Detect which cell encompasses the target text, then output its (x, y) center coordinate. 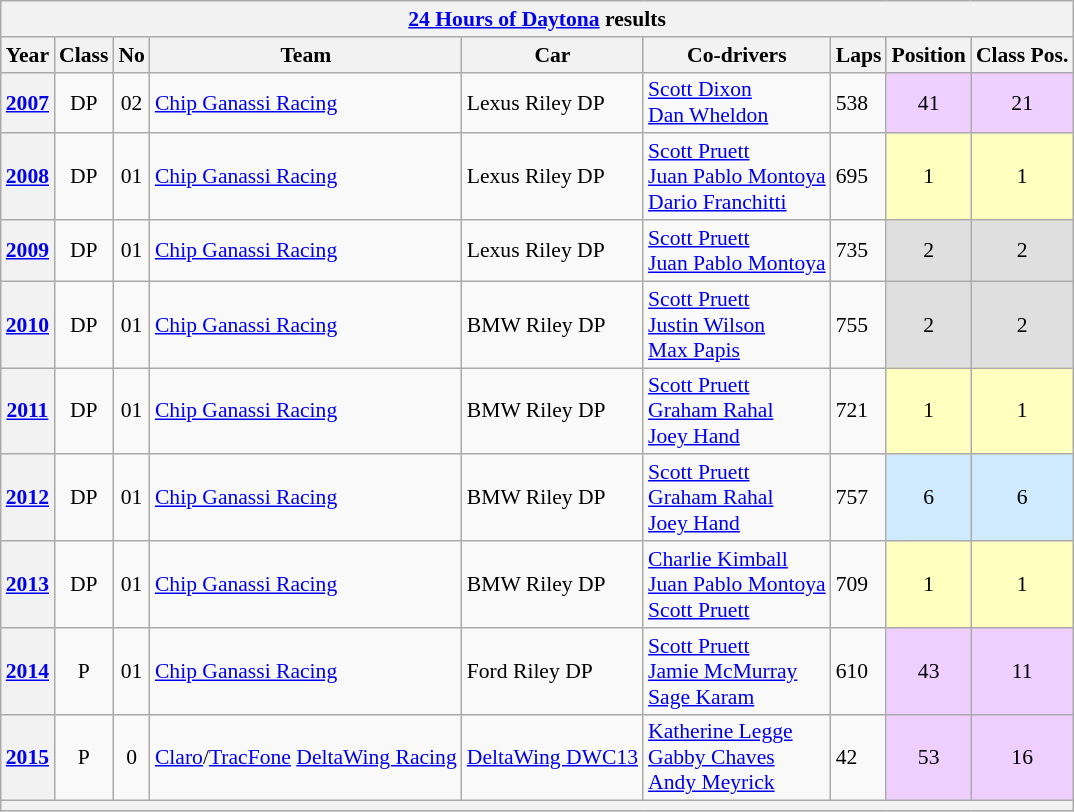
Scott Pruett Justin Wilson Max Papis (737, 324)
Scott Pruett Juan Pablo Montoya (737, 250)
2007 (28, 102)
2013 (28, 584)
Team (306, 55)
Scott Pruett Jamie McMurray Sage Karam (737, 672)
02 (132, 102)
53 (928, 758)
0 (132, 758)
Laps (859, 55)
42 (859, 758)
695 (859, 178)
735 (859, 250)
Year (28, 55)
DeltaWing DWC13 (552, 758)
2015 (28, 758)
Class Pos. (1022, 55)
Class (84, 55)
Scott Dixon Dan Wheldon (737, 102)
Ford Riley DP (552, 672)
2010 (28, 324)
757 (859, 498)
2008 (28, 178)
Katherine Legge Gabby Chaves Andy Meyrick (737, 758)
2012 (28, 498)
24 Hours of Daytona results (538, 19)
610 (859, 672)
21 (1022, 102)
2009 (28, 250)
Charlie Kimball Juan Pablo Montoya Scott Pruett (737, 584)
43 (928, 672)
Car (552, 55)
2011 (28, 412)
Position (928, 55)
Co-drivers (737, 55)
Claro/TracFone DeltaWing Racing (306, 758)
755 (859, 324)
No (132, 55)
16 (1022, 758)
Scott Pruett Juan Pablo Montoya Dario Franchitti (737, 178)
538 (859, 102)
11 (1022, 672)
41 (928, 102)
721 (859, 412)
2014 (28, 672)
709 (859, 584)
